Return the [x, y] coordinate for the center point of the cell that contains the specified text.  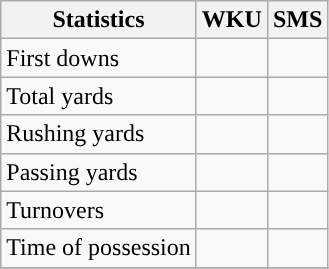
Statistics [99, 20]
WKU [232, 20]
Total yards [99, 96]
Turnovers [99, 210]
Time of possession [99, 248]
SMS [297, 20]
Passing yards [99, 172]
Rushing yards [99, 134]
First downs [99, 58]
